Detect which cell encompasses the target text, then output its [X, Y] center coordinate. 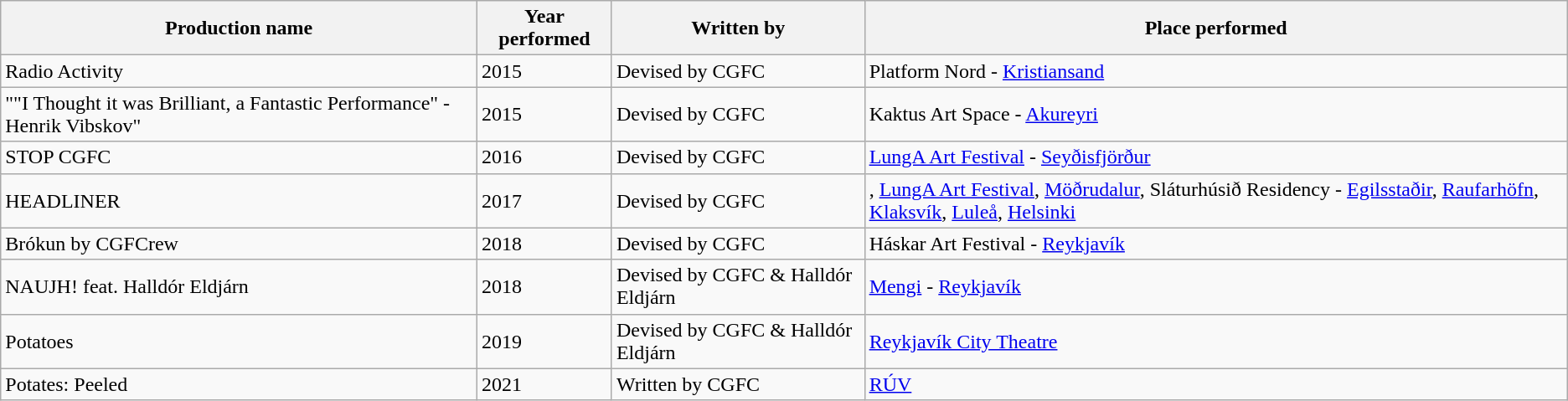
Mengi - Reykjavík [1216, 286]
Written by [738, 28]
2016 [544, 157]
, LungA Art Festival, Möðrudalur, Sláturhúsið Residency - Egilsstaðir, Raufarhöfn, Klaksvík, Luleå, Helsinki [1216, 201]
Place performed [1216, 28]
Year performed [544, 28]
Kaktus Art Space - Akureyri [1216, 114]
Potatoes [240, 342]
Háskar Art Festival - Reykjavík [1216, 244]
Reykjavík City Theatre [1216, 342]
Written by CGFC [738, 384]
2017 [544, 201]
Platform Nord - Kristiansand [1216, 71]
Potates: Peeled [240, 384]
RÚV [1216, 384]
STOP CGFC [240, 157]
""I Thought it was Brilliant, a Fantastic Performance" -Henrik Vibskov" [240, 114]
NAUJH! feat. Halldór Eldjárn [240, 286]
Production name [240, 28]
2019 [544, 342]
Radio Activity [240, 71]
HEADLINER [240, 201]
LungA Art Festival - Seyðisfjörður [1216, 157]
Brókun by CGFCrew [240, 244]
2021 [544, 384]
